Pinpoint the cell where the given text exists, returning its (x, y) midpoint coordinate. 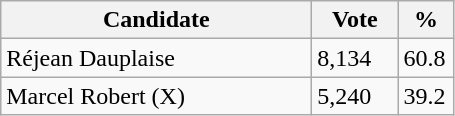
Marcel Robert (X) (156, 96)
60.8 (426, 58)
5,240 (355, 96)
Candidate (156, 20)
39.2 (426, 96)
% (426, 20)
8,134 (355, 58)
Réjean Dauplaise (156, 58)
Vote (355, 20)
